Search for the cell housing the specified text and yield its (X, Y) center coordinate. 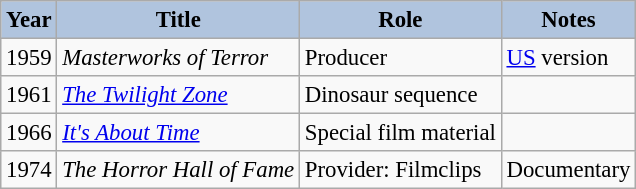
1961 (29, 95)
Masterworks of Terror (178, 58)
Role (401, 20)
Notes (568, 20)
Dinosaur sequence (401, 95)
Special film material (401, 133)
1966 (29, 133)
Provider: Filmclips (401, 170)
The Horror Hall of Fame (178, 170)
Producer (401, 58)
US version (568, 58)
Year (29, 20)
Documentary (568, 170)
It's About Time (178, 133)
1974 (29, 170)
1959 (29, 58)
The Twilight Zone (178, 95)
Title (178, 20)
